Find where the given text appears and provide that cell's center as [x, y] coordinate. 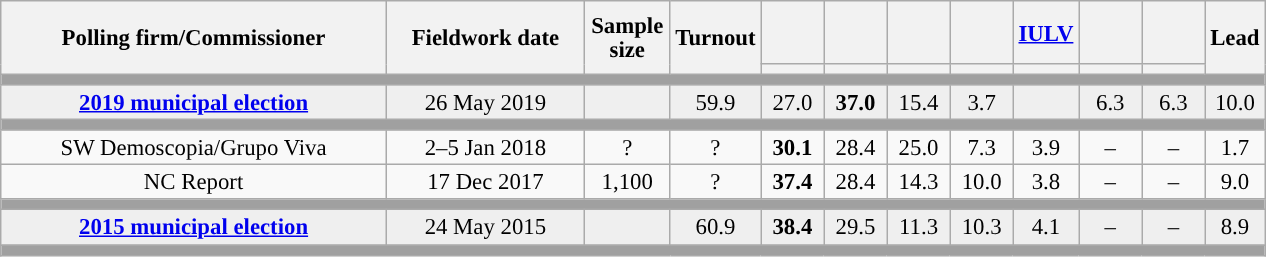
60.9 [716, 228]
SW Demoscopia/Grupo Viva [194, 148]
1.7 [1235, 148]
3.7 [982, 102]
15.4 [918, 102]
NC Report [194, 182]
3.8 [1046, 182]
10.3 [982, 228]
30.1 [792, 148]
Fieldwork date [485, 38]
24 May 2015 [485, 228]
14.3 [918, 182]
2019 municipal election [194, 102]
38.4 [792, 228]
37.0 [856, 102]
7.3 [982, 148]
9.0 [1235, 182]
1,100 [627, 182]
2–5 Jan 2018 [485, 148]
Turnout [716, 38]
37.4 [792, 182]
2015 municipal election [194, 228]
Sample size [627, 38]
29.5 [856, 228]
Lead [1235, 38]
25.0 [918, 148]
26 May 2019 [485, 102]
8.9 [1235, 228]
17 Dec 2017 [485, 182]
IULV [1046, 32]
27.0 [792, 102]
11.3 [918, 228]
4.1 [1046, 228]
Polling firm/Commissioner [194, 38]
3.9 [1046, 148]
59.9 [716, 102]
